Return the (X, Y) coordinate for the center point of the cell that contains the specified text.  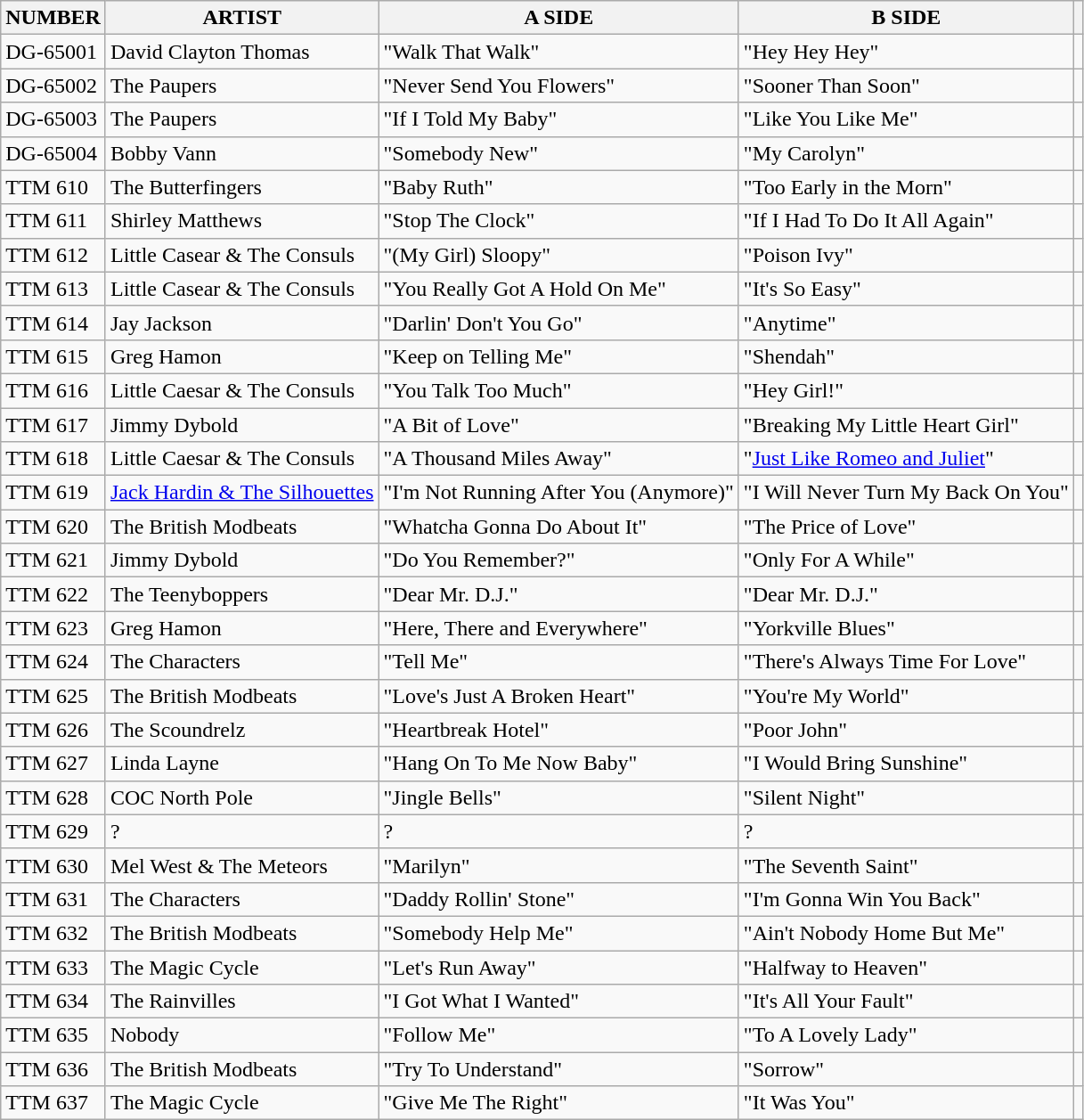
"Breaking My Little Heart Girl" (906, 425)
"The Seventh Saint" (906, 865)
"Whatcha Gonna Do About It" (558, 527)
TTM 626 (53, 730)
"You Talk Too Much" (558, 390)
"Like You Like Me" (906, 119)
TTM 621 (53, 560)
The Butterfingers (242, 187)
TTM 619 (53, 493)
TTM 635 (53, 1035)
ARTIST (242, 18)
"Tell Me" (558, 662)
TTM 634 (53, 1001)
TTM 613 (53, 289)
"I Got What I Wanted" (558, 1001)
Mel West & The Meteors (242, 865)
DG-65003 (53, 119)
"Daddy Rollin' Stone" (558, 899)
"Sooner Than Soon" (906, 86)
"Here, There and Everywhere" (558, 628)
"I'm Gonna Win You Back" (906, 899)
TTM 628 (53, 797)
"If I Told My Baby" (558, 119)
TTM 624 (53, 662)
Jay Jackson (242, 323)
COC North Pole (242, 797)
"Give Me The Right" (558, 1103)
"Just Like Romeo and Juliet" (906, 459)
"Sorrow" (906, 1069)
B SIDE (906, 18)
"A Bit of Love" (558, 425)
"I'm Not Running After You (Anymore)" (558, 493)
"Somebody New" (558, 153)
"Try To Understand" (558, 1069)
"A Thousand Miles Away" (558, 459)
"Hey Girl!" (906, 390)
TTM 625 (53, 696)
"Silent Night" (906, 797)
TTM 611 (53, 221)
TTM 616 (53, 390)
The Scoundrelz (242, 730)
"Stop The Clock" (558, 221)
Jack Hardin & The Silhouettes (242, 493)
TTM 632 (53, 933)
"To A Lovely Lady" (906, 1035)
TTM 623 (53, 628)
"(My Girl) Sloopy" (558, 255)
TTM 637 (53, 1103)
"Follow Me" (558, 1035)
TTM 610 (53, 187)
TTM 630 (53, 865)
"Love's Just A Broken Heart" (558, 696)
Shirley Matthews (242, 221)
"Never Send You Flowers" (558, 86)
TTM 612 (53, 255)
"Heartbreak Hotel" (558, 730)
TTM 615 (53, 356)
"Halfway to Heaven" (906, 967)
"There's Always Time For Love" (906, 662)
The Rainvilles (242, 1001)
"I Will Never Turn My Back On You" (906, 493)
"It's So Easy" (906, 289)
"You Really Got A Hold On Me" (558, 289)
"Only For A While" (906, 560)
DG-65001 (53, 52)
"Hang On To Me Now Baby" (558, 764)
DG-65002 (53, 86)
DG-65004 (53, 153)
"Jingle Bells" (558, 797)
"Let's Run Away" (558, 967)
"You're My World" (906, 696)
"Do You Remember?" (558, 560)
"Too Early in the Morn" (906, 187)
"Keep on Telling Me" (558, 356)
"The Price of Love" (906, 527)
"Somebody Help Me" (558, 933)
"Hey Hey Hey" (906, 52)
"Walk That Walk" (558, 52)
"Ain't Nobody Home But Me" (906, 933)
"Anytime" (906, 323)
"Poison Ivy" (906, 255)
"Darlin' Don't You Go" (558, 323)
TTM 627 (53, 764)
The Teenyboppers (242, 594)
NUMBER (53, 18)
"I Would Bring Sunshine" (906, 764)
"It Was You" (906, 1103)
TTM 614 (53, 323)
"Yorkville Blues" (906, 628)
TTM 620 (53, 527)
"Shendah" (906, 356)
"It's All Your Fault" (906, 1001)
Linda Layne (242, 764)
TTM 622 (53, 594)
TTM 617 (53, 425)
TTM 629 (53, 831)
"Poor John" (906, 730)
"If I Had To Do It All Again" (906, 221)
David Clayton Thomas (242, 52)
A SIDE (558, 18)
TTM 631 (53, 899)
"My Carolyn" (906, 153)
TTM 633 (53, 967)
"Baby Ruth" (558, 187)
Nobody (242, 1035)
TTM 636 (53, 1069)
TTM 618 (53, 459)
Bobby Vann (242, 153)
"Marilyn" (558, 865)
